For the text-containing cell, return its midpoint in [X, Y] coordinate format. 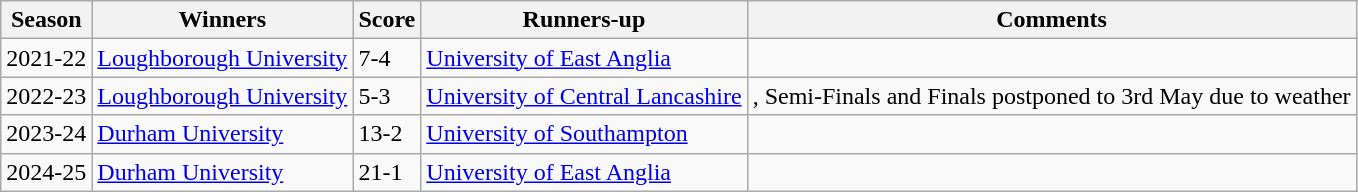
2024-25 [46, 172]
Comments [1052, 20]
Runners-up [584, 20]
2023-24 [46, 134]
2022-23 [46, 96]
2021-22 [46, 58]
University of Southampton [584, 134]
Winners [222, 20]
, Semi-Finals and Finals postponed to 3rd May due to weather [1052, 96]
Score [387, 20]
21-1 [387, 172]
Season [46, 20]
7-4 [387, 58]
University of Central Lancashire [584, 96]
5-3 [387, 96]
13-2 [387, 134]
